Find where the given text appears and provide that cell's center as [x, y] coordinate. 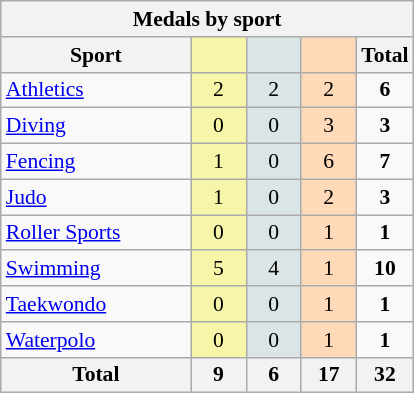
Sport [96, 55]
17 [328, 375]
7 [384, 162]
9 [218, 375]
Swimming [96, 269]
Fencing [96, 162]
5 [218, 269]
Diving [96, 126]
Waterpolo [96, 340]
Taekwondo [96, 304]
Judo [96, 197]
Roller Sports [96, 233]
32 [384, 375]
10 [384, 269]
Medals by sport [208, 19]
4 [274, 269]
Athletics [96, 90]
